For the text-containing cell, return its midpoint in [x, y] coordinate format. 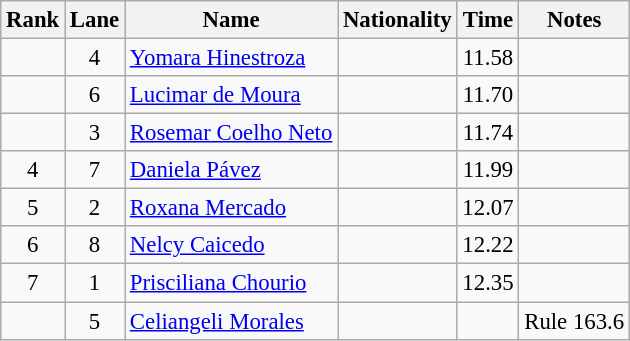
12.22 [488, 245]
Rank [33, 20]
Roxana Mercado [232, 208]
Notes [574, 20]
Nelcy Caicedo [232, 245]
11.70 [488, 95]
Lucimar de Moura [232, 95]
Prisciliana Chourio [232, 283]
Celiangeli Morales [232, 321]
11.58 [488, 58]
Rule 163.6 [574, 321]
Lane [95, 20]
Nationality [398, 20]
12.07 [488, 208]
3 [95, 133]
Time [488, 20]
Name [232, 20]
Daniela Pávez [232, 170]
Yomara Hinestroza [232, 58]
8 [95, 245]
1 [95, 283]
11.74 [488, 133]
2 [95, 208]
12.35 [488, 283]
Rosemar Coelho Neto [232, 133]
11.99 [488, 170]
